Scan for the cell matching the given text and deliver its (X, Y) coordinate at center. 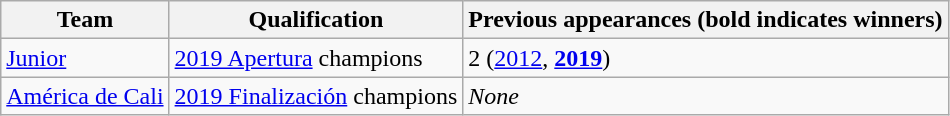
2019 Apertura champions (316, 58)
Team (85, 20)
América de Cali (85, 96)
2 (2012, 2019) (706, 58)
None (706, 96)
Previous appearances (bold indicates winners) (706, 20)
2019 Finalización champions (316, 96)
Junior (85, 58)
Qualification (316, 20)
